Output the [x, y] coordinate of the center of the cell containing the given text.  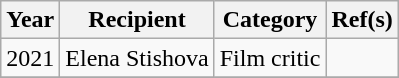
Recipient [137, 20]
Category [270, 20]
2021 [30, 58]
Year [30, 20]
Ref(s) [362, 20]
Film critic [270, 58]
Elena Stishova [137, 58]
